Scan for the cell matching the given text and deliver its (x, y) coordinate at center. 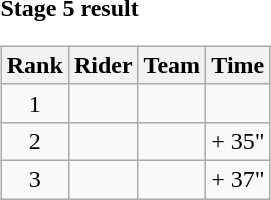
Team (172, 65)
Time (238, 65)
+ 35" (238, 141)
1 (34, 103)
+ 37" (238, 179)
Rank (34, 65)
2 (34, 141)
3 (34, 179)
Rider (103, 65)
